Search for the cell housing the specified text and yield its [x, y] center coordinate. 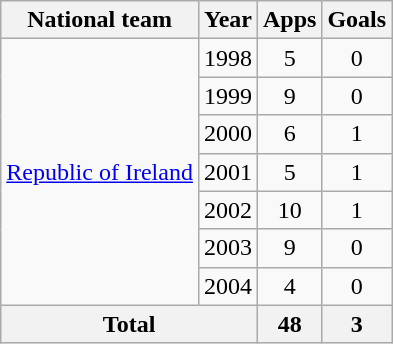
10 [289, 210]
2001 [228, 172]
3 [357, 324]
Apps [289, 20]
National team [100, 20]
Republic of Ireland [100, 172]
6 [289, 134]
Total [130, 324]
1999 [228, 96]
Year [228, 20]
2003 [228, 248]
4 [289, 286]
2000 [228, 134]
2004 [228, 286]
Goals [357, 20]
48 [289, 324]
2002 [228, 210]
1998 [228, 58]
